Search for the cell housing the specified text and yield its [X, Y] center coordinate. 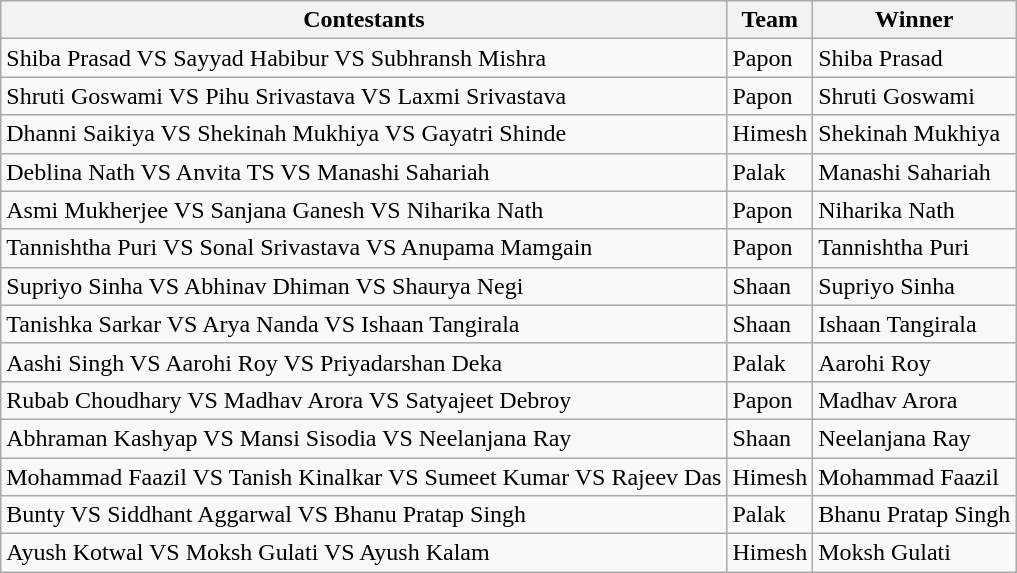
Manashi Sahariah [914, 172]
Dhanni Saikiya VS Shekinah Mukhiya VS Gayatri Shinde [364, 134]
Supriyo Sinha [914, 286]
Aashi Singh VS Aarohi Roy VS Priyadarshan Deka [364, 362]
Abhraman Kashyap VS Mansi Sisodia VS Neelanjana Ray [364, 438]
Madhav Arora [914, 400]
Ishaan Tangirala [914, 324]
Deblina Nath VS Anvita TS VS Manashi Sahariah [364, 172]
Aarohi Roy [914, 362]
Supriyo Sinha VS Abhinav Dhiman VS Shaurya Negi [364, 286]
Ayush Kotwal VS Moksh Gulati VS Ayush Kalam [364, 553]
Shruti Goswami VS Pihu Srivastava VS Laxmi Srivastava [364, 96]
Asmi Mukherjee VS Sanjana Ganesh VS Niharika Nath [364, 210]
Bhanu Pratap Singh [914, 515]
Shiba Prasad [914, 58]
Team [770, 20]
Tannishtha Puri VS Sonal Srivastava VS Anupama Mamgain [364, 248]
Mohammad Faazil VS Tanish Kinalkar VS Sumeet Kumar VS Rajeev Das [364, 477]
Shruti Goswami [914, 96]
Winner [914, 20]
Shekinah Mukhiya [914, 134]
Rubab Choudhary VS Madhav Arora VS Satyajeet Debroy [364, 400]
Tannishtha Puri [914, 248]
Contestants [364, 20]
Moksh Gulati [914, 553]
Tanishka Sarkar VS Arya Nanda VS Ishaan Tangirala [364, 324]
Shiba Prasad VS Sayyad Habibur VS Subhransh Mishra [364, 58]
Bunty VS Siddhant Aggarwal VS Bhanu Pratap Singh [364, 515]
Mohammad Faazil [914, 477]
Niharika Nath [914, 210]
Neelanjana Ray [914, 438]
